Extract the (x, y) coordinate from the center of the cell holding the provided text.  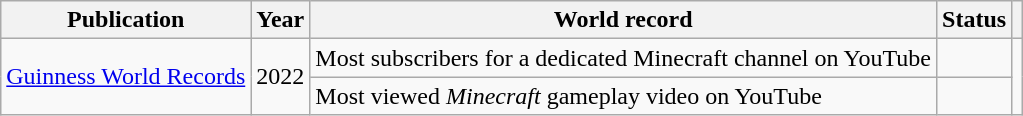
Year (280, 20)
2022 (280, 77)
Most subscribers for a dedicated Minecraft channel on YouTube (624, 58)
Status (974, 20)
Most viewed Minecraft gameplay video on YouTube (624, 96)
Publication (126, 20)
Guinness World Records (126, 77)
World record (624, 20)
